Scan for the cell matching the given text and deliver its (x, y) coordinate at center. 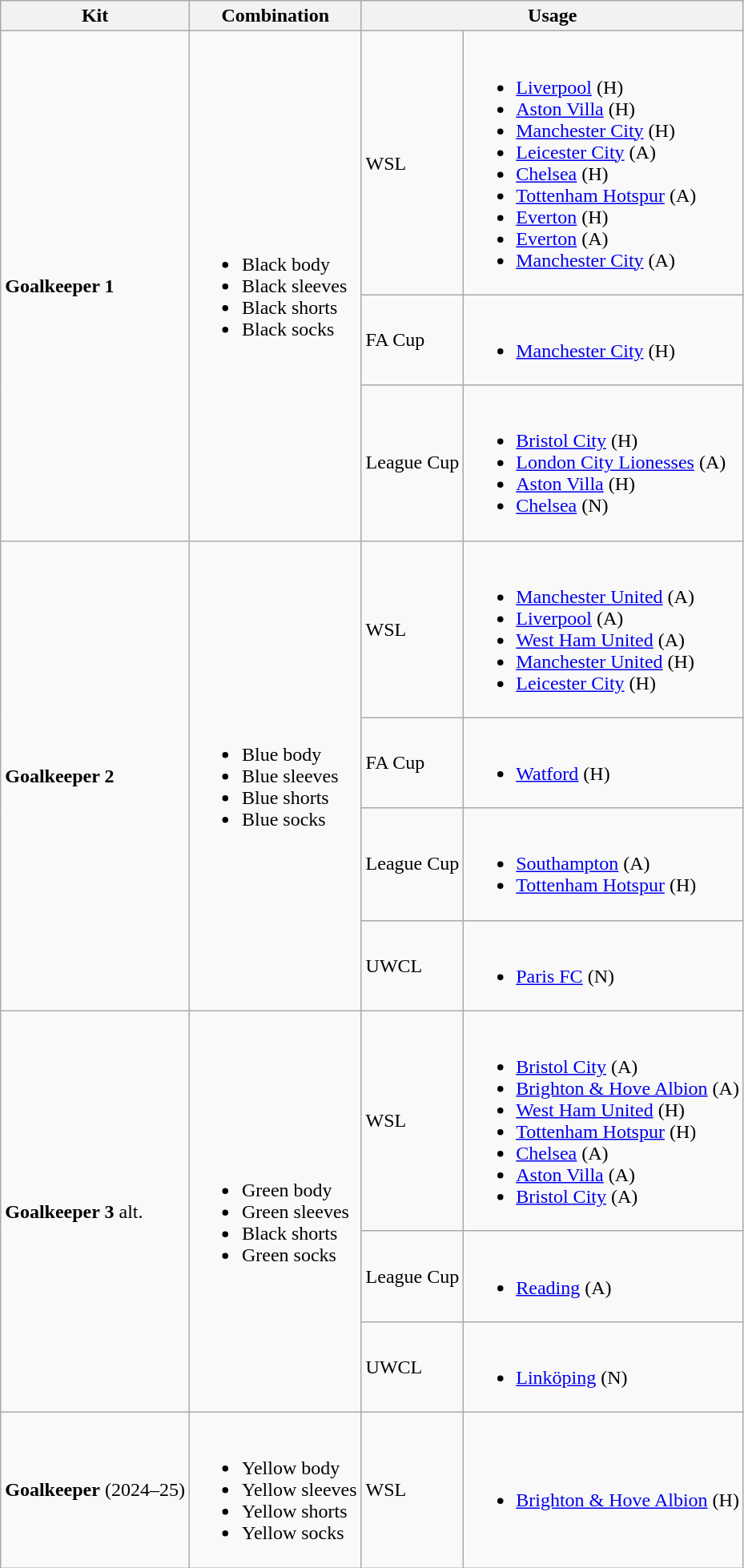
Southampton (A)Tottenham Hotspur (H) (604, 864)
Linköping (N) (604, 1366)
Usage (553, 16)
Paris FC (N) (604, 966)
Goalkeeper 2 (95, 775)
Manchester City (H) (604, 340)
Brighton & Hove Albion (H) (604, 1490)
Blue bodyBlue sleevesBlue shortsBlue socks (275, 775)
Combination (275, 16)
Bristol City (A)Brighton & Hove Albion (A)West Ham United (H)Tottenham Hotspur (H)Chelsea (A)Aston Villa (A)Bristol City (A) (604, 1121)
Bristol City (H)London City Lionesses (A)Aston Villa (H)Chelsea (N) (604, 463)
Goalkeeper 3 alt. (95, 1211)
Watford (H) (604, 762)
Goalkeeper 1 (95, 286)
Kit (95, 16)
Green bodyGreen sleevesBlack shortsGreen socks (275, 1211)
Reading (A) (604, 1277)
Liverpool (H)Aston Villa (H)Manchester City (H)Leicester City (A)Chelsea (H)Tottenham Hotspur (A)Everton (H)Everton (A)Manchester City (A) (604, 163)
Yellow bodyYellow sleevesYellow shortsYellow socks (275, 1490)
Manchester United (A)Liverpool (A)West Ham United (A)Manchester United (H)Leicester City (H) (604, 629)
Goalkeeper (2024–25) (95, 1490)
Black bodyBlack sleevesBlack shortsBlack socks (275, 286)
